Provide the (x, y) coordinate of the cell's center where the given text is located.  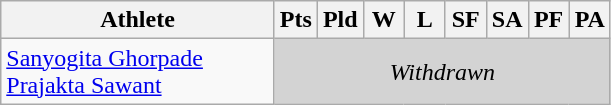
Athlete (138, 20)
Withdrawn (442, 72)
SF (466, 20)
Pts (296, 20)
L (424, 20)
PA (590, 20)
SA (507, 20)
W (384, 20)
Sanyogita Ghorpade Prajakta Sawant (138, 72)
PF (548, 20)
Pld (340, 20)
